Identify which cell holds the provided text, then report its [x, y] central coordinate. 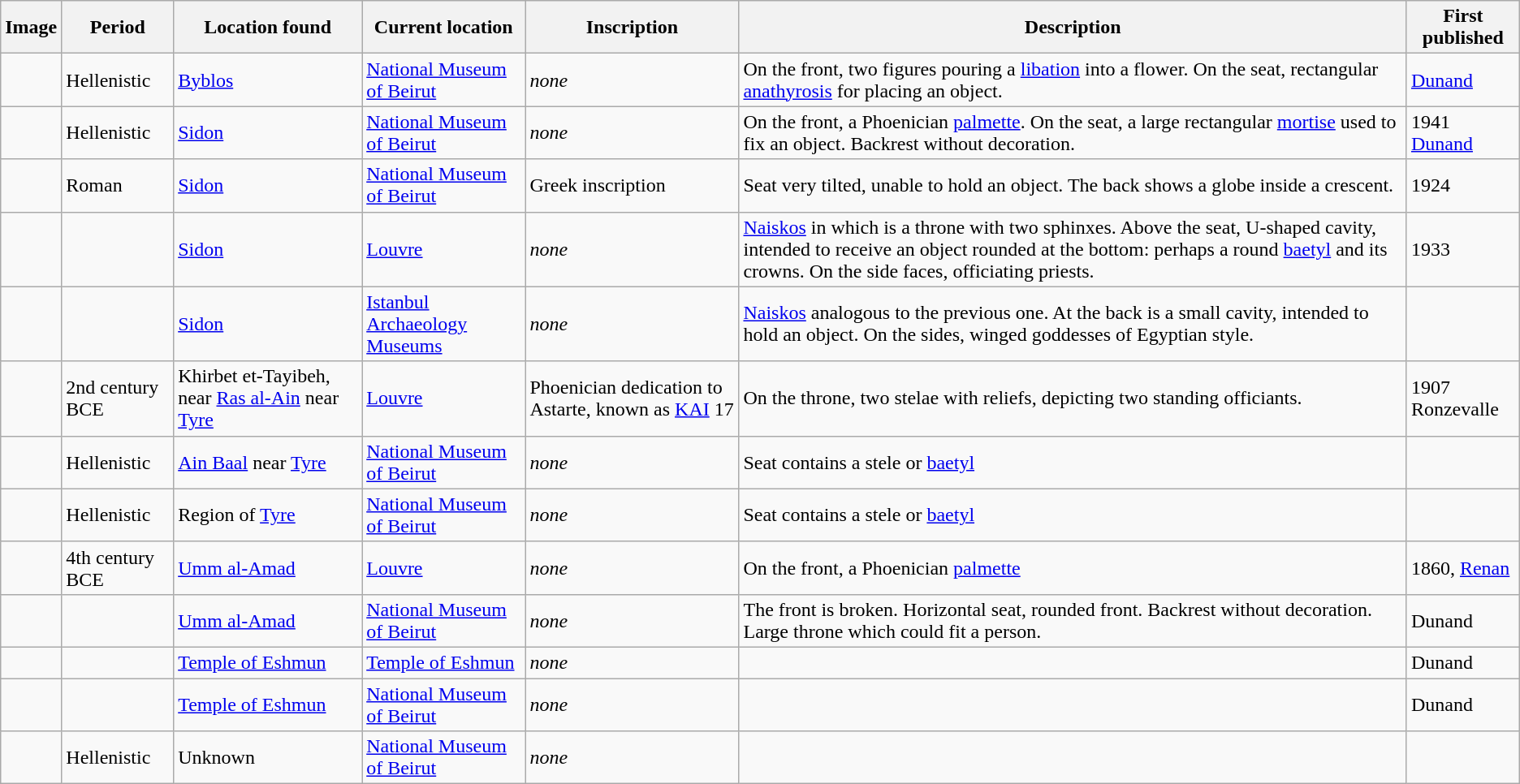
On the front, a Phoenician palmette [1073, 568]
1924 [1463, 185]
Khirbet et-Tayibeh, near Ras al-Ain near Tyre [268, 398]
Ain Baal near Tyre [268, 463]
1860, Renan [1463, 568]
On the front, a Phoenician palmette. On the seat, a large rectangular mortise used to fix an object. Backrest without decoration. [1073, 133]
Roman [118, 185]
Istanbul Archaeology Museums [443, 324]
Phoenician dedication to Astarte, known as KAI 17 [632, 398]
Unknown [268, 758]
Image [31, 28]
1941 Dunand [1463, 133]
Description [1073, 28]
4th century BCE [118, 568]
Region of Tyre [268, 515]
Period [118, 28]
On the front, two figures pouring a libation into a flower. On the seat, rectangular anathyrosis for placing an object. [1073, 80]
On the throne, two stelae with reliefs, depicting two standing officiants. [1073, 398]
Current location [443, 28]
1933 [1463, 249]
Greek inscription [632, 185]
First published [1463, 28]
The front is broken. Horizontal seat, rounded front. Backrest without decoration. Large throne which could fit a person. [1073, 620]
2nd century BCE [118, 398]
Seat very tilted, unable to hold an object. The back shows a globe inside a crescent. [1073, 185]
Byblos [268, 80]
1907 Ronzevalle [1463, 398]
Inscription [632, 28]
Naiskos analogous to the previous one. At the back is a small cavity, intended to hold an object. On the sides, winged goddesses of Egyptian style. [1073, 324]
Location found [268, 28]
